Provide the [x, y] coordinate of the cell's center where the given text is located.  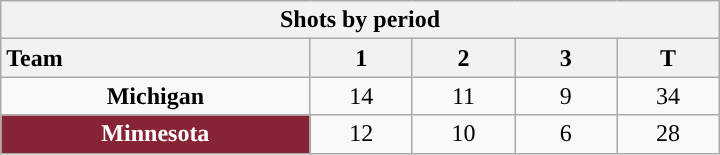
28 [668, 134]
12 [361, 134]
34 [668, 96]
6 [566, 134]
Minnesota [156, 134]
Shots by period [360, 20]
11 [463, 96]
9 [566, 96]
3 [566, 58]
T [668, 58]
Michigan [156, 96]
Team [156, 58]
1 [361, 58]
10 [463, 134]
14 [361, 96]
2 [463, 58]
